Determine the [x, y] coordinate at the center of the cell enclosing the given text.  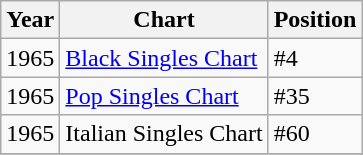
Year [30, 20]
#60 [315, 134]
Pop Singles Chart [164, 96]
Italian Singles Chart [164, 134]
Chart [164, 20]
Black Singles Chart [164, 58]
#35 [315, 96]
Position [315, 20]
#4 [315, 58]
